Determine the [X, Y] coordinate at the center of the cell enclosing the given text.  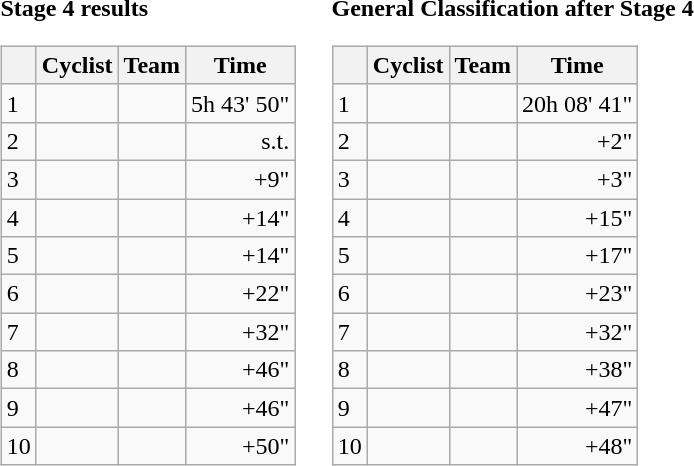
+23" [578, 294]
+48" [578, 446]
+50" [240, 446]
+47" [578, 408]
5h 43' 50" [240, 103]
+38" [578, 370]
+9" [240, 179]
+2" [578, 141]
+3" [578, 179]
+17" [578, 256]
s.t. [240, 141]
+15" [578, 217]
20h 08' 41" [578, 103]
+22" [240, 294]
